Scan for the cell matching the given text and deliver its [X, Y] coordinate at center. 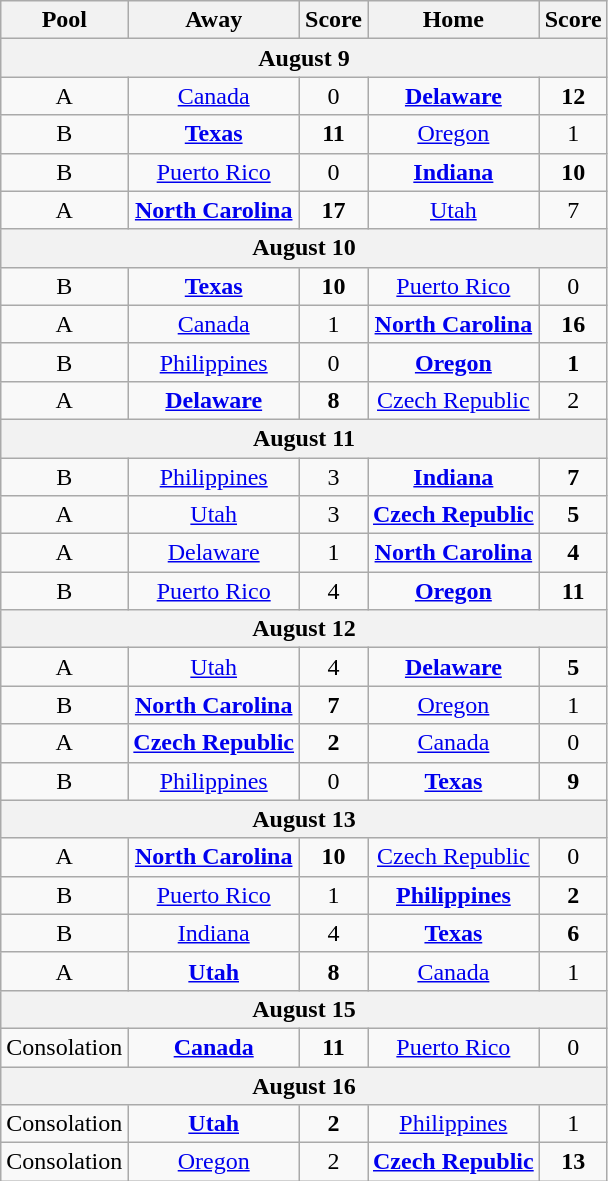
August 16 [304, 1085]
August 11 [304, 438]
6 [573, 933]
Away [214, 20]
August 9 [304, 58]
Home [454, 20]
August 13 [304, 819]
August 15 [304, 1009]
August 12 [304, 629]
9 [573, 781]
12 [573, 96]
13 [573, 1162]
16 [573, 324]
Pool [64, 20]
17 [334, 210]
August 10 [304, 248]
